Return [X, Y] of the center of cell containing provided text 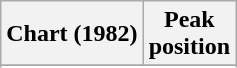
Peakposition [189, 34]
Chart (1982) [72, 34]
